Find where the given text appears and provide that cell's center as (X, Y) coordinate. 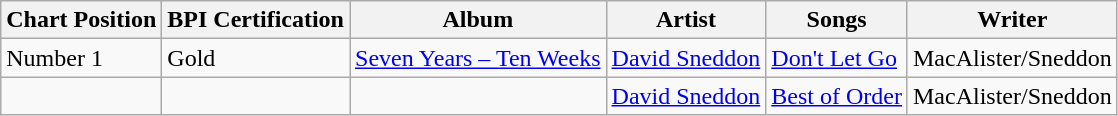
BPI Certification (256, 20)
Writer (1012, 20)
Chart Position (82, 20)
Artist (686, 20)
Seven Years – Ten Weeks (478, 58)
Album (478, 20)
Best of Order (837, 96)
Gold (256, 58)
Number 1 (82, 58)
Don't Let Go (837, 58)
Songs (837, 20)
